Output the (X, Y) coordinate of the center of the cell containing the given text.  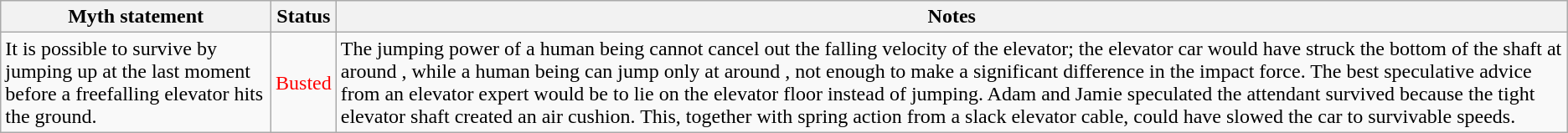
Status (304, 17)
It is possible to survive by jumping up at the last moment before a freefalling elevator hits the ground. (136, 82)
Myth statement (136, 17)
Busted (304, 82)
Notes (952, 17)
